Search for the cell housing the specified text and yield its [X, Y] center coordinate. 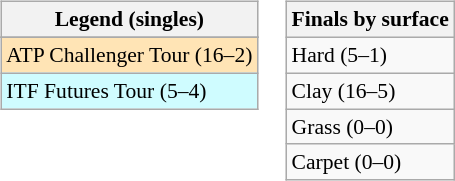
Carpet (0–0) [370, 162]
Hard (5–1) [370, 55]
Clay (16–5) [370, 91]
Legend (singles) [129, 20]
Grass (0–0) [370, 127]
ATP Challenger Tour (16–2) [129, 55]
Finals by surface [370, 20]
ITF Futures Tour (5–4) [129, 91]
